Locate the cell with the specified text and output its [X, Y] center coordinate. 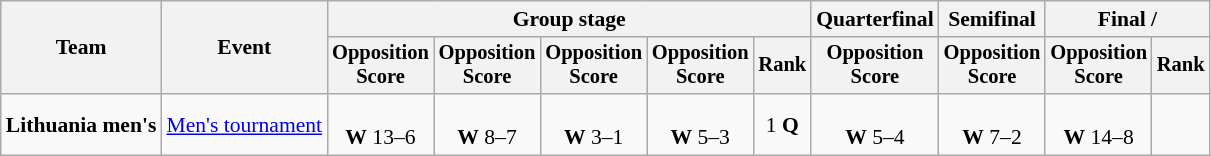
W 7–2 [992, 124]
Group stage [569, 19]
W 5–3 [700, 124]
W 3–1 [594, 124]
W 5–4 [875, 124]
Final / [1127, 19]
Men's tournament [244, 124]
Semifinal [992, 19]
Team [82, 48]
Event [244, 48]
W 14–8 [1098, 124]
Quarterfinal [875, 19]
W 8–7 [488, 124]
W 13–6 [380, 124]
Lithuania men's [82, 124]
1 Q [783, 124]
